Return the [X, Y] coordinate for the center point of the cell that contains the specified text.  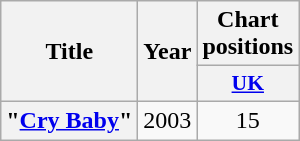
2003 [168, 120]
UK [248, 84]
Chart positions [248, 34]
Year [168, 52]
15 [248, 120]
Title [70, 52]
"Cry Baby" [70, 120]
